Find where the given text appears and provide that cell's center as [X, Y] coordinate. 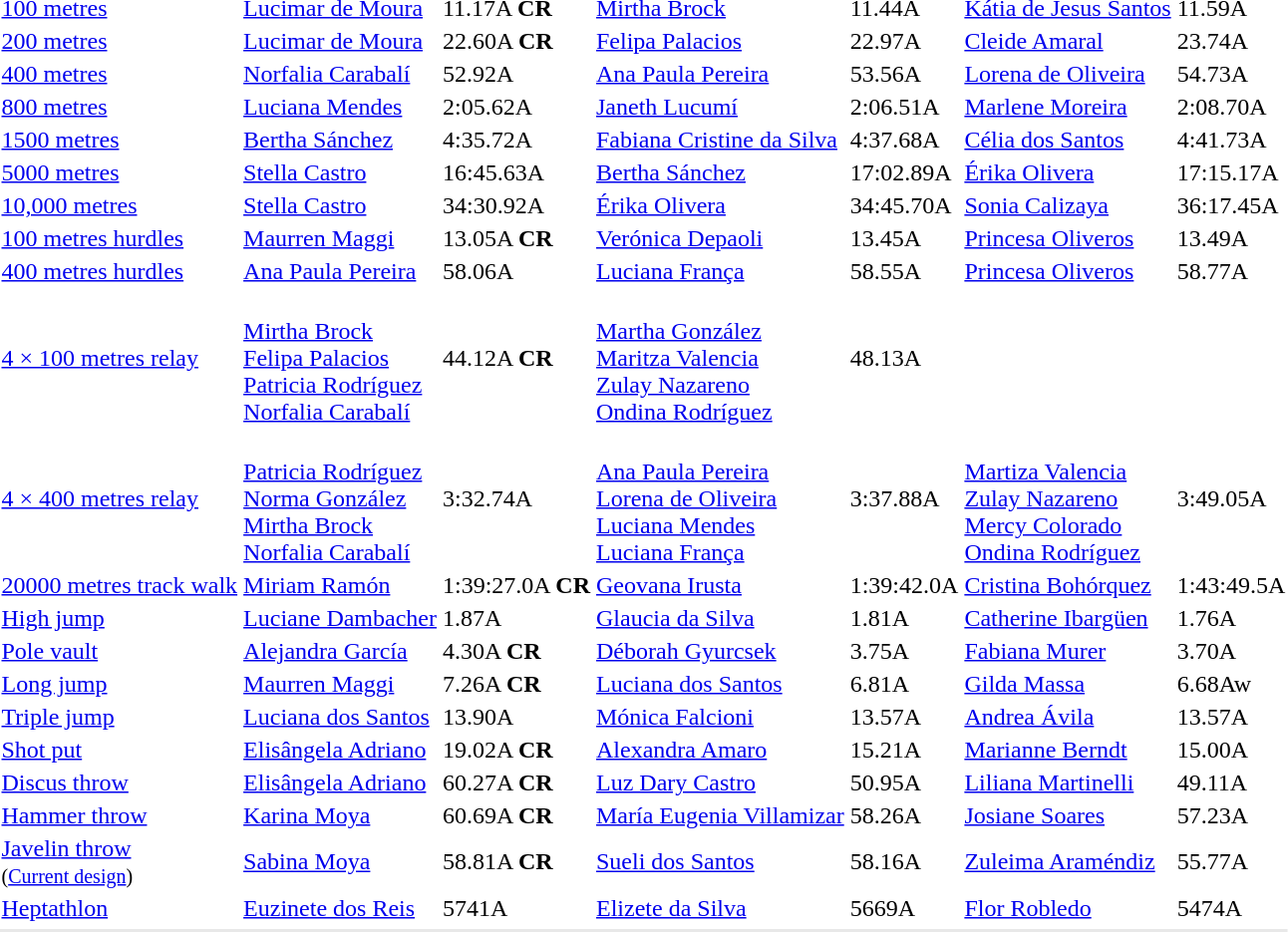
15.00A [1231, 750]
1:39:27.0A CR [516, 585]
58.81A CR [516, 861]
100 metres hurdles [120, 238]
Heptathlon [120, 908]
13.49A [1231, 238]
Hammer throw [120, 815]
800 metres [120, 107]
4:35.72A [516, 140]
55.77A [1231, 861]
Mónica Falcioni [721, 717]
3.75A [904, 651]
Mirtha BrockFelipa PalaciosPatricia RodríguezNorfalia Carabalí [341, 358]
6.81A [904, 684]
Sueli dos Santos [721, 861]
1.81A [904, 618]
400 metres [120, 74]
María Eugenia Villamizar [721, 815]
Catherine Ibargüen [1068, 618]
23.74A [1231, 41]
36:17.45A [1231, 205]
High jump [120, 618]
Josiane Soares [1068, 815]
10,000 metres [120, 205]
Glaucia da Silva [721, 618]
4.30A CR [516, 651]
4 × 400 metres relay [120, 498]
Lucimar de Moura [341, 41]
3:32.74A [516, 498]
400 metres hurdles [120, 271]
60.27A CR [516, 782]
20000 metres track walk [120, 585]
Cleide Amaral [1068, 41]
Shot put [120, 750]
Discus throw [120, 782]
1:43:49.5A [1231, 585]
13.90A [516, 717]
Felipa Palacios [721, 41]
3:37.88A [904, 498]
2:08.70A [1231, 107]
13.05A CR [516, 238]
2:05.62A [516, 107]
50.95A [904, 782]
1500 metres [120, 140]
Patricia RodríguezNorma GonzálezMirtha BrockNorfalia Carabalí [341, 498]
Marianne Berndt [1068, 750]
Luz Dary Castro [721, 782]
60.69A CR [516, 815]
Sonia Calizaya [1068, 205]
200 metres [120, 41]
58.06A [516, 271]
58.55A [904, 271]
2:06.51A [904, 107]
34:45.70A [904, 205]
54.73A [1231, 74]
7.26A CR [516, 684]
Flor Robledo [1068, 908]
Euzinete dos Reis [341, 908]
Triple jump [120, 717]
Déborah Gyurcsek [721, 651]
Zuleima Araméndiz [1068, 861]
19.02A CR [516, 750]
1.76A [1231, 618]
15.21A [904, 750]
Liliana Martinelli [1068, 782]
34:30.92A [516, 205]
5474A [1231, 908]
Alejandra García [341, 651]
Janeth Lucumí [721, 107]
Miriam Ramón [341, 585]
Javelin throw(Current design) [120, 861]
17:15.17A [1231, 172]
1.87A [516, 618]
Luciana Mendes [341, 107]
Verónica Depaoli [721, 238]
22.97A [904, 41]
Karina Moya [341, 815]
57.23A [1231, 815]
Lorena de Oliveira [1068, 74]
Fabiana Cristine da Silva [721, 140]
58.77A [1231, 271]
3:49.05A [1231, 498]
44.12A CR [516, 358]
1:39:42.0A [904, 585]
Andrea Ávila [1068, 717]
Elizete da Silva [721, 908]
17:02.89A [904, 172]
Pole vault [120, 651]
Cristina Bohórquez [1068, 585]
16:45.63A [516, 172]
5741A [516, 908]
4:37.68A [904, 140]
3.70A [1231, 651]
58.16A [904, 861]
49.11A [1231, 782]
Célia dos Santos [1068, 140]
13.45A [904, 238]
Ana Paula PereiraLorena de OliveiraLuciana MendesLuciana França [721, 498]
Luciana França [721, 271]
4:41.73A [1231, 140]
5000 metres [120, 172]
52.92A [516, 74]
22.60A CR [516, 41]
Fabiana Murer [1068, 651]
53.56A [904, 74]
58.26A [904, 815]
Martiza ValenciaZulay NazarenoMercy ColoradoOndina Rodríguez [1068, 498]
Martha GonzálezMaritza ValenciaZulay NazarenoOndina Rodríguez [721, 358]
Gilda Massa [1068, 684]
48.13A [904, 358]
Sabina Moya [341, 861]
5669A [904, 908]
Long jump [120, 684]
Marlene Moreira [1068, 107]
Geovana Irusta [721, 585]
Luciane Dambacher [341, 618]
4 × 100 metres relay [120, 358]
Norfalia Carabalí [341, 74]
Alexandra Amaro [721, 750]
6.68Aw [1231, 684]
